Determine the [x, y] coordinate at the center of the cell enclosing the given text.  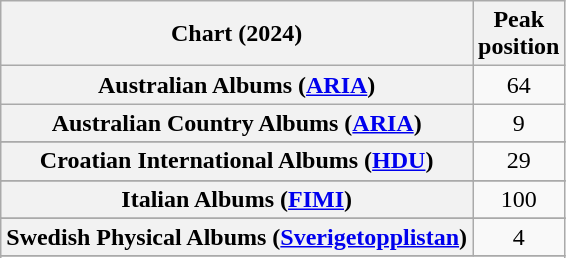
29 [519, 161]
Croatian International Albums (HDU) [237, 161]
Chart (2024) [237, 34]
Australian Albums (ARIA) [237, 85]
4 [519, 237]
9 [519, 123]
Italian Albums (FIMI) [237, 199]
Australian Country Albums (ARIA) [237, 123]
Swedish Physical Albums (Sverigetopplistan) [237, 237]
Peakposition [519, 34]
100 [519, 199]
64 [519, 85]
